Capture the cell that displays the provided text and extract its (X, Y) central coordinate. 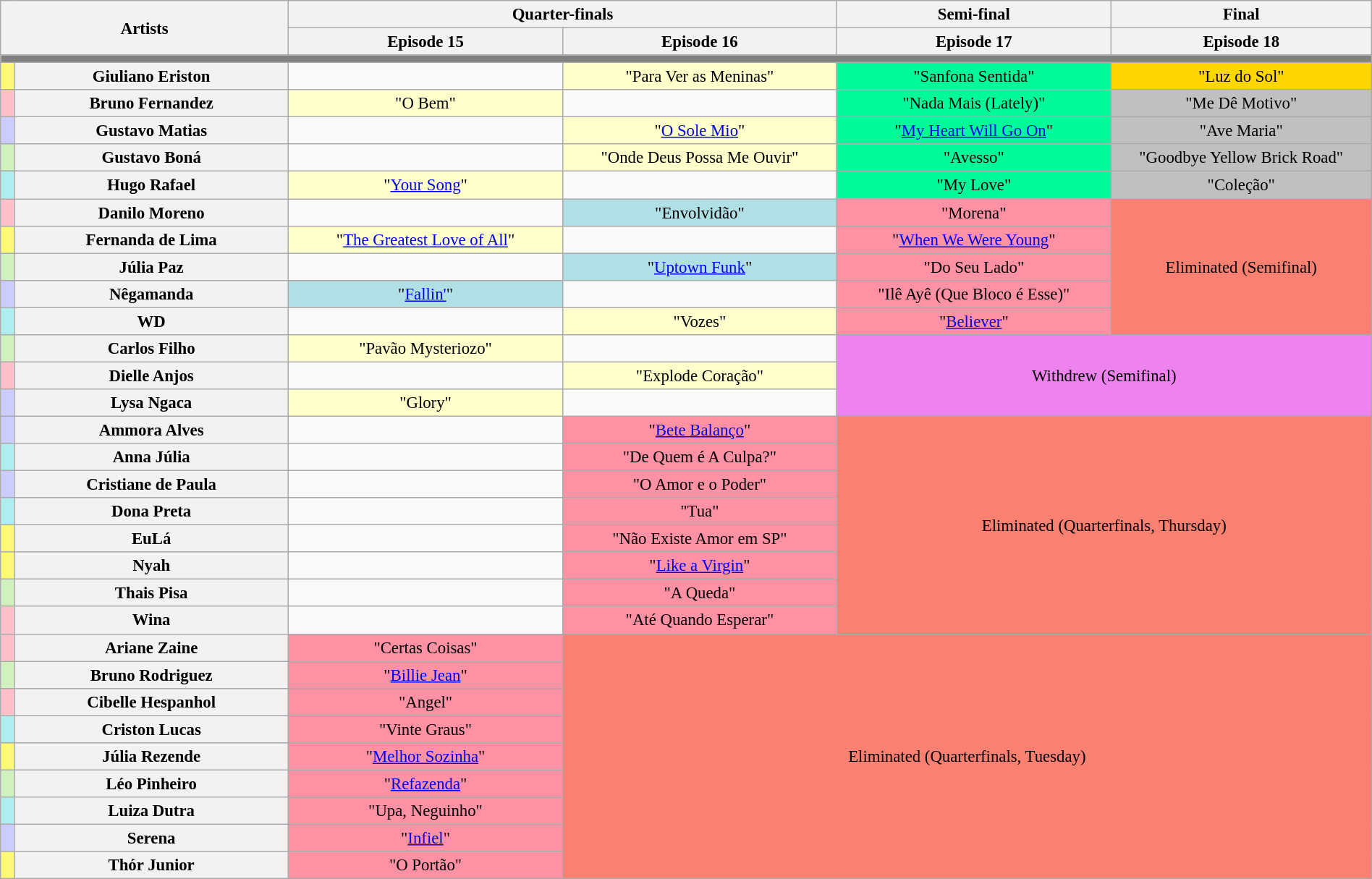
"De Quem é A Culpa?" (699, 457)
"O Amor e o Poder" (699, 485)
"Do Seu Lado" (974, 267)
Anna Júlia (152, 457)
Luiza Dutra (152, 811)
Hugo Rafael (152, 185)
"Refazenda" (425, 784)
"Avesso" (974, 158)
Serena (152, 838)
"O Portão" (425, 865)
"Envolvidão" (699, 213)
Eliminated (Semifinal) (1241, 267)
Carlos Filho (152, 349)
Quarter-finals (563, 14)
"Like a Virgin" (699, 566)
"Ave Maria" (1241, 131)
"Explode Coração" (699, 375)
Episode 18 (1241, 42)
Episode 15 (425, 42)
Júlia Rezende (152, 757)
Gustavo Boná (152, 158)
"Luz do Sol" (1241, 77)
"Vinte Graus" (425, 729)
Eliminated (Quarterfinals, Thursday) (1104, 525)
Bruno Fernandez (152, 103)
Júlia Paz (152, 267)
"Tua" (699, 511)
"Certas Coisas" (425, 647)
"Goodbye Yellow Brick Road" (1241, 158)
Dielle Anjos (152, 375)
Artists (145, 27)
"Me Dê Motivo" (1241, 103)
Fernanda de Lima (152, 239)
"Believer" (974, 321)
"My Heart Will Go On" (974, 131)
Bruno Rodriguez (152, 675)
Lysa Ngaca (152, 403)
WD (152, 321)
"Sanfona Sentida" (974, 77)
"Ilê Ayê (Que Bloco é Esse)" (974, 294)
"Para Ver as Meninas" (699, 77)
Episode 17 (974, 42)
Ammora Alves (152, 430)
Nêgamanda (152, 294)
"Your Song" (425, 185)
"Nada Mais (Lately)" (974, 103)
Danilo Moreno (152, 213)
Nyah (152, 566)
"Onde Deus Possa Me Ouvir" (699, 158)
"Pavão Mysteriozo" (425, 349)
"Angel" (425, 702)
Ariane Zaine (152, 647)
Eliminated (Quarterfinals, Tuesday) (967, 756)
Thór Junior (152, 865)
"Melhor Sozinha" (425, 757)
"Até Quando Esperar" (699, 621)
"Bete Balanço" (699, 430)
"My Love" (974, 185)
"Fallin'" (425, 294)
"Billie Jean" (425, 675)
"Infiel" (425, 838)
"Vozes" (699, 321)
Semi-final (974, 14)
Final (1241, 14)
Gustavo Matias (152, 131)
Léo Pinheiro (152, 784)
"Coleção" (1241, 185)
"Glory" (425, 403)
"Upa, Neguinho" (425, 811)
Wina (152, 621)
"A Queda" (699, 593)
"Não Existe Amor em SP" (699, 539)
"The Greatest Love of All" (425, 239)
EuLá (152, 539)
"O Bem" (425, 103)
Cristiane de Paula (152, 485)
Giuliano Eriston (152, 77)
Dona Preta (152, 511)
Cibelle Hespanhol (152, 702)
"Uptown Funk" (699, 267)
Withdrew (Semifinal) (1104, 376)
Thais Pisa (152, 593)
"When We Were Young" (974, 239)
"O Sole Mio" (699, 131)
"Morena" (974, 213)
Criston Lucas (152, 729)
Episode 16 (699, 42)
